Pinpoint the cell where the given text exists, returning its (X, Y) midpoint coordinate. 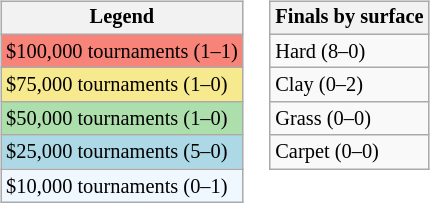
Carpet (0–0) (349, 152)
Grass (0–0) (349, 119)
$25,000 tournaments (5–0) (122, 152)
$100,000 tournaments (1–1) (122, 51)
Clay (0–2) (349, 85)
Legend (122, 18)
$75,000 tournaments (1–0) (122, 85)
Finals by surface (349, 18)
Hard (8–0) (349, 51)
$10,000 tournaments (0–1) (122, 186)
$50,000 tournaments (1–0) (122, 119)
